Search for the cell housing the specified text and yield its (X, Y) center coordinate. 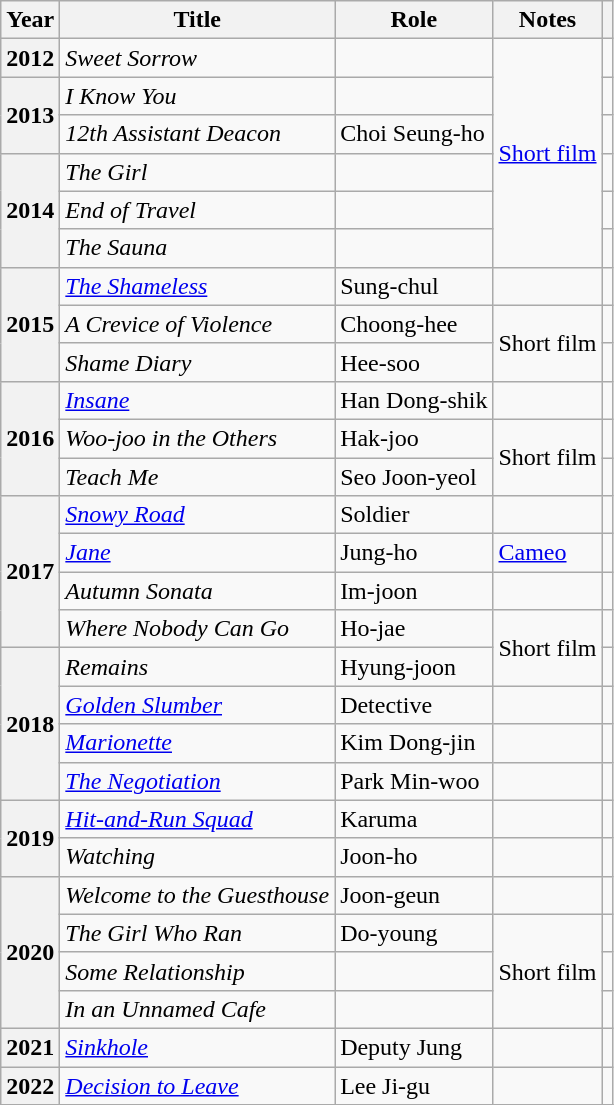
Karuma (414, 819)
Joon-ho (414, 857)
Teach Me (198, 477)
Hee-soo (414, 362)
Notes (548, 20)
Do-young (414, 933)
Cameo (548, 553)
Some Relationship (198, 971)
Joon-geun (414, 895)
Golden Slumber (198, 705)
The Shameless (198, 286)
Welcome to the Guesthouse (198, 895)
Ho-jae (414, 629)
2012 (30, 58)
Remains (198, 667)
2020 (30, 952)
Role (414, 20)
Sweet Sorrow (198, 58)
2019 (30, 838)
Hit-and-Run Squad (198, 819)
The Girl (198, 172)
2021 (30, 1047)
Shame Diary (198, 362)
Where Nobody Can Go (198, 629)
Soldier (414, 515)
Year (30, 20)
2015 (30, 324)
Jung-ho (414, 553)
A Crevice of Violence (198, 324)
Park Min-woo (414, 781)
Marionette (198, 743)
End of Travel (198, 210)
The Sauna (198, 248)
Watching (198, 857)
Woo-joo in the Others (198, 438)
Seo Joon-yeol (414, 477)
Kim Dong-jin (414, 743)
I Know You (198, 96)
Im-joon (414, 591)
Han Dong-shik (414, 400)
2013 (30, 115)
Hyung-joon (414, 667)
2018 (30, 724)
2017 (30, 572)
Sinkhole (198, 1047)
In an Unnamed Cafe (198, 1009)
Choong-hee (414, 324)
Sung-chul (414, 286)
Hak-joo (414, 438)
Title (198, 20)
Insane (198, 400)
Snowy Road (198, 515)
The Negotiation (198, 781)
Decision to Leave (198, 1085)
Choi Seung-ho (414, 134)
Deputy Jung (414, 1047)
Autumn Sonata (198, 591)
12th Assistant Deacon (198, 134)
Jane (198, 553)
Lee Ji-gu (414, 1085)
2016 (30, 438)
The Girl Who Ran (198, 933)
2022 (30, 1085)
Detective (414, 705)
2014 (30, 210)
